Pinpoint the cell where the given text exists, returning its [x, y] midpoint coordinate. 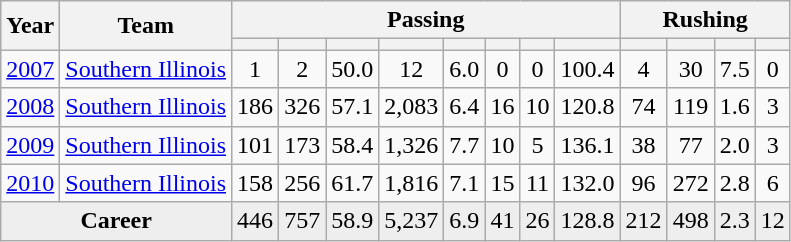
38 [644, 145]
2 [302, 69]
128.8 [588, 221]
1 [256, 69]
2009 [30, 145]
6.9 [464, 221]
1,816 [412, 183]
2008 [30, 107]
173 [302, 145]
6 [772, 183]
2.3 [734, 221]
101 [256, 145]
15 [502, 183]
16 [502, 107]
41 [502, 221]
2010 [30, 183]
757 [302, 221]
2007 [30, 69]
256 [302, 183]
1,326 [412, 145]
50.0 [352, 69]
74 [644, 107]
158 [256, 183]
4 [644, 69]
77 [690, 145]
6.4 [464, 107]
26 [538, 221]
58.9 [352, 221]
11 [538, 183]
186 [256, 107]
Passing [426, 20]
Year [30, 26]
2.0 [734, 145]
326 [302, 107]
498 [690, 221]
Career [116, 221]
96 [644, 183]
6.0 [464, 69]
57.1 [352, 107]
212 [644, 221]
2,083 [412, 107]
272 [690, 183]
132.0 [588, 183]
7.1 [464, 183]
58.4 [352, 145]
5,237 [412, 221]
136.1 [588, 145]
Rushing [705, 20]
2.8 [734, 183]
446 [256, 221]
1.6 [734, 107]
119 [690, 107]
7.5 [734, 69]
5 [538, 145]
7.7 [464, 145]
120.8 [588, 107]
100.4 [588, 69]
Team [146, 26]
61.7 [352, 183]
30 [690, 69]
